Provide the [X, Y] coordinate of the cell's center where the given text is located.  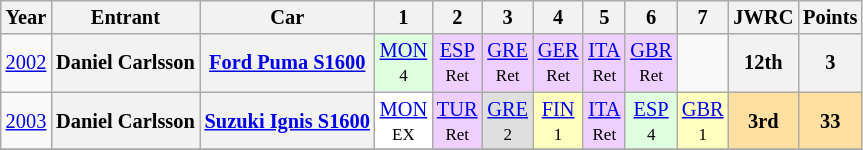
Year [26, 17]
Entrant [125, 17]
GBRRet [651, 63]
12th [764, 63]
1 [404, 17]
Ford Puma S1600 [288, 63]
2002 [26, 63]
ESP4 [651, 121]
JWRC [764, 17]
GRERet [507, 63]
2003 [26, 121]
ESPRet [457, 63]
4 [558, 17]
FIN1 [558, 121]
TURRet [457, 121]
6 [651, 17]
MONEX [404, 121]
Car [288, 17]
5 [604, 17]
7 [703, 17]
Points [830, 17]
3rd [764, 121]
Suzuki Ignis S1600 [288, 121]
2 [457, 17]
GBR1 [703, 121]
MON4 [404, 63]
33 [830, 121]
GERRet [558, 63]
GRE2 [507, 121]
